Scan for the cell matching the given text and deliver its (X, Y) coordinate at center. 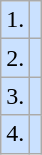
1. (16, 20)
2. (16, 58)
3. (16, 96)
4. (16, 134)
